For the text-containing cell, return its midpoint in (X, Y) coordinate format. 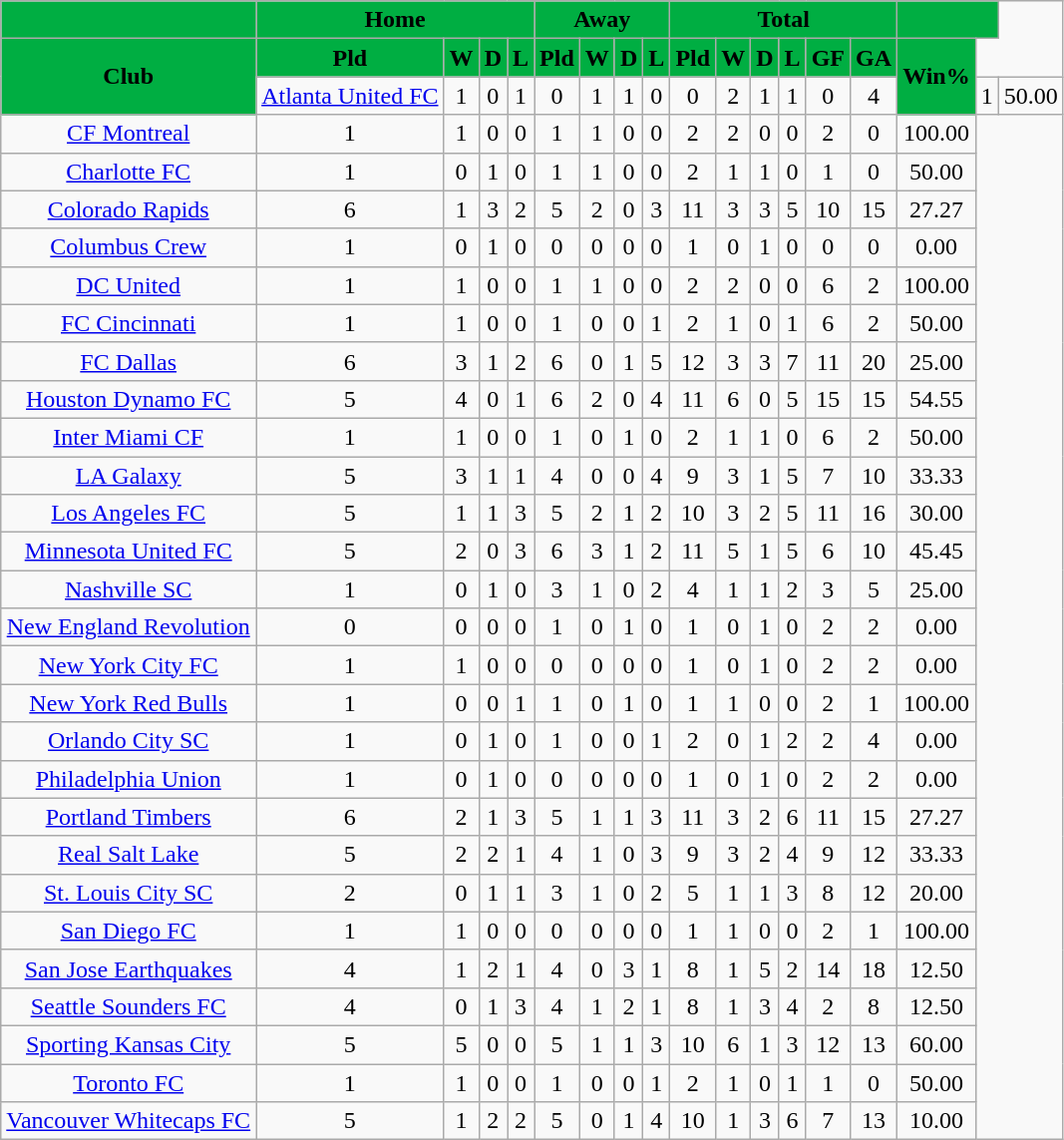
45.45 (937, 552)
20 (874, 361)
DC United (129, 285)
16 (874, 514)
New York City FC (129, 665)
Philadelphia Union (129, 779)
54.55 (937, 399)
30.00 (937, 514)
Toronto FC (129, 1082)
Los Angeles FC (129, 514)
Atlanta United FC (350, 96)
Charlotte FC (129, 172)
Win% (937, 77)
New York Red Bulls (129, 703)
Total (784, 20)
Nashville SC (129, 589)
14 (828, 968)
St. Louis City SC (129, 893)
Sporting Kansas City (129, 1044)
10.00 (937, 1121)
CF Montreal (129, 134)
FC Dallas (129, 361)
Minnesota United FC (129, 552)
Portland Timbers (129, 817)
Vancouver Whitecaps FC (129, 1121)
Inter Miami CF (129, 437)
FC Cincinnati (129, 323)
Houston Dynamo FC (129, 399)
Columbus Crew (129, 247)
Away (602, 20)
Seattle Sounders FC (129, 1006)
San Jose Earthquakes (129, 968)
18 (874, 968)
Colorado Rapids (129, 209)
Orlando City SC (129, 741)
New England Revolution (129, 627)
20.00 (937, 893)
LA Galaxy (129, 476)
Home (395, 20)
60.00 (937, 1044)
GA (874, 58)
Club (129, 77)
San Diego FC (129, 931)
GF (828, 58)
Real Salt Lake (129, 855)
